Identify which cell holds the provided text, then report its [x, y] central coordinate. 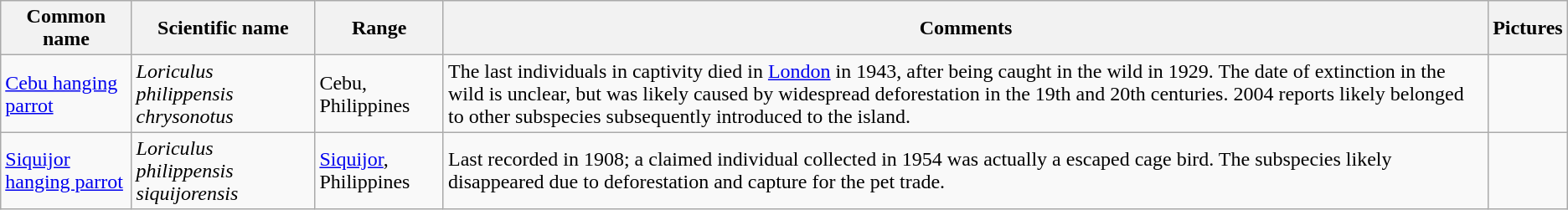
Range [379, 28]
Siquijor, Philippines [379, 171]
Scientific name [223, 28]
Cebu hanging parrot [66, 94]
Common name [66, 28]
Siquijor hanging parrot [66, 171]
Comments [965, 28]
Loriculus philippensis siquijorensis [223, 171]
Loriculus philippensis chrysonotus [223, 94]
Cebu, Philippines [379, 94]
Pictures [1528, 28]
